Search for the cell housing the specified text and yield its (X, Y) center coordinate. 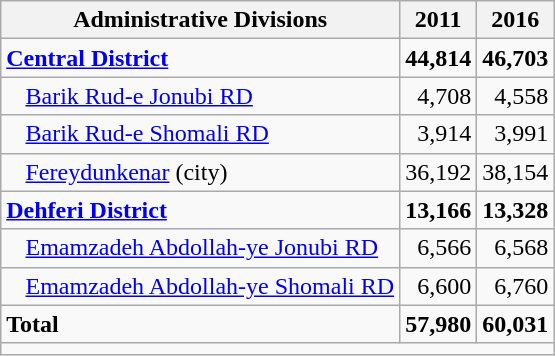
6,760 (516, 286)
Emamzadeh Abdollah-ye Shomali RD (200, 286)
46,703 (516, 58)
Fereydunkenar (city) (200, 172)
3,914 (438, 134)
44,814 (438, 58)
Administrative Divisions (200, 20)
Central District (200, 58)
38,154 (516, 172)
60,031 (516, 324)
Barik Rud-e Shomali RD (200, 134)
13,166 (438, 210)
2016 (516, 20)
Emamzadeh Abdollah-ye Jonubi RD (200, 248)
6,600 (438, 286)
4,558 (516, 96)
13,328 (516, 210)
3,991 (516, 134)
6,566 (438, 248)
36,192 (438, 172)
Dehferi District (200, 210)
Barik Rud-e Jonubi RD (200, 96)
57,980 (438, 324)
2011 (438, 20)
Total (200, 324)
6,568 (516, 248)
4,708 (438, 96)
